Scan for the cell matching the given text and deliver its (x, y) coordinate at center. 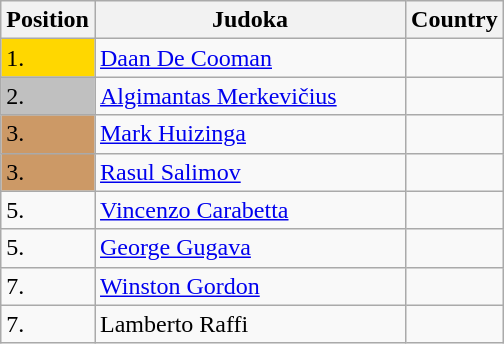
Winston Gordon (250, 286)
George Gugava (250, 248)
Algimantas Merkevičius (250, 96)
2. (48, 96)
Rasul Salimov (250, 172)
1. (48, 58)
Lamberto Raffi (250, 324)
Daan De Cooman (250, 58)
Position (48, 20)
Vincenzo Carabetta (250, 210)
Country (455, 20)
Judoka (250, 20)
Mark Huizinga (250, 134)
